Search for the cell housing the specified text and yield its [X, Y] center coordinate. 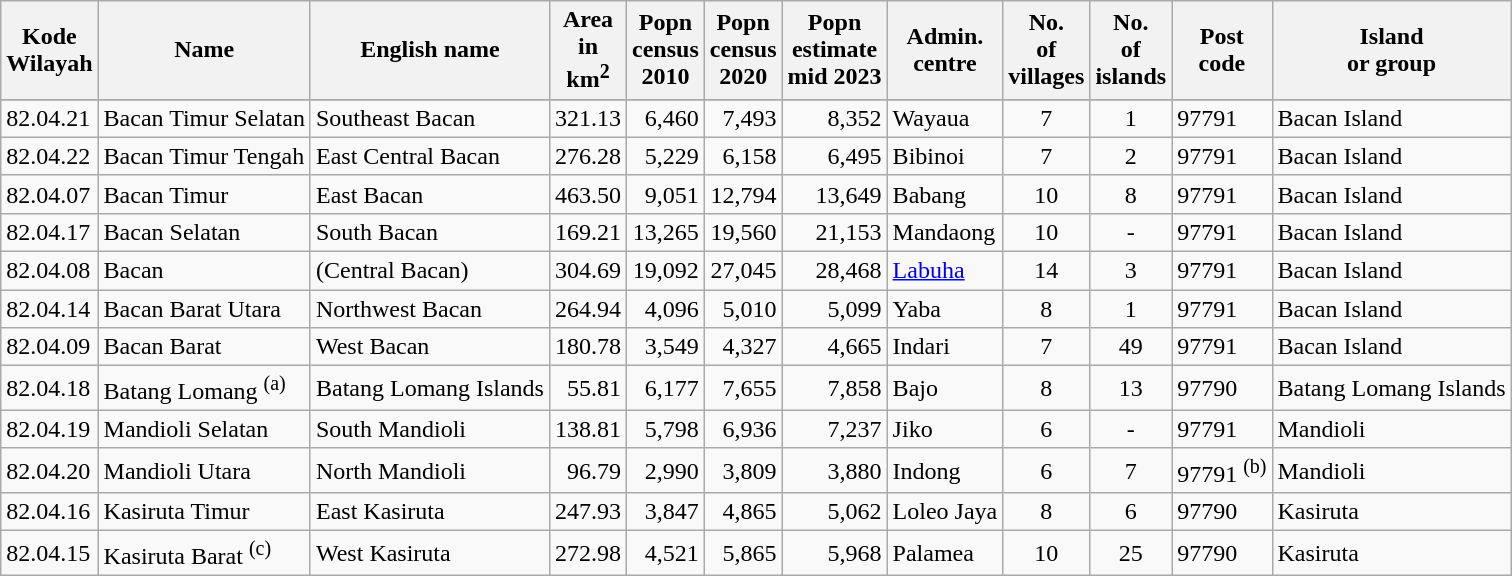
97791 (b) [1222, 470]
Bibinoi [945, 156]
Babang [945, 194]
Bacan [204, 271]
4,865 [743, 512]
13,649 [834, 194]
304.69 [588, 271]
Islandor group [1392, 50]
82.04.08 [50, 271]
7,655 [743, 388]
East Kasiruta [430, 512]
Mandioli Selatan [204, 429]
82.04.09 [50, 347]
Jiko [945, 429]
East Bacan [430, 194]
Northwest Bacan [430, 309]
27,045 [743, 271]
Indong [945, 470]
180.78 [588, 347]
3,847 [666, 512]
5,099 [834, 309]
169.21 [588, 232]
Palamea [945, 554]
82.04.17 [50, 232]
Area inkm2 [588, 50]
West Bacan [430, 347]
321.13 [588, 118]
82.04.16 [50, 512]
3,809 [743, 470]
272.98 [588, 554]
13,265 [666, 232]
South Bacan [430, 232]
Mandioli Utara [204, 470]
Bacan Timur [204, 194]
96.79 [588, 470]
Mandaong [945, 232]
9,051 [666, 194]
Bacan Timur Tengah [204, 156]
3 [1131, 271]
5,865 [743, 554]
Yaba [945, 309]
49 [1131, 347]
6,158 [743, 156]
Southeast Bacan [430, 118]
6,936 [743, 429]
82.04.18 [50, 388]
25 [1131, 554]
8,352 [834, 118]
(Central Bacan) [430, 271]
55.81 [588, 388]
276.28 [588, 156]
3,880 [834, 470]
138.81 [588, 429]
Popncensus2010 [666, 50]
West Kasiruta [430, 554]
Bacan Barat Utara [204, 309]
4,521 [666, 554]
463.50 [588, 194]
12,794 [743, 194]
5,798 [666, 429]
13 [1131, 388]
Kasiruta Timur [204, 512]
Admin.centre [945, 50]
Wayaua [945, 118]
Kasiruta Barat (c) [204, 554]
5,010 [743, 309]
Kode Wilayah [50, 50]
No.ofislands [1131, 50]
Bacan Barat [204, 347]
7,493 [743, 118]
Bajo [945, 388]
82.04.19 [50, 429]
28,468 [834, 271]
4,096 [666, 309]
82.04.14 [50, 309]
North Mandioli [430, 470]
Bacan Timur Selatan [204, 118]
Postcode [1222, 50]
4,665 [834, 347]
Batang Lomang (a) [204, 388]
19,560 [743, 232]
82.04.20 [50, 470]
2,990 [666, 470]
264.94 [588, 309]
82.04.07 [50, 194]
14 [1046, 271]
7,858 [834, 388]
Loleo Jaya [945, 512]
Bacan Selatan [204, 232]
82.04.15 [50, 554]
English name [430, 50]
South Mandioli [430, 429]
Labuha [945, 271]
Popncensus2020 [743, 50]
5,229 [666, 156]
5,062 [834, 512]
6,495 [834, 156]
19,092 [666, 271]
6,460 [666, 118]
East Central Bacan [430, 156]
4,327 [743, 347]
Name [204, 50]
3,549 [666, 347]
6,177 [666, 388]
Popnestimatemid 2023 [834, 50]
247.93 [588, 512]
21,153 [834, 232]
2 [1131, 156]
82.04.21 [50, 118]
5,968 [834, 554]
82.04.22 [50, 156]
No.ofvillages [1046, 50]
Indari [945, 347]
7,237 [834, 429]
